From the cell containing the given text, extract its center point as (X, Y) coordinate. 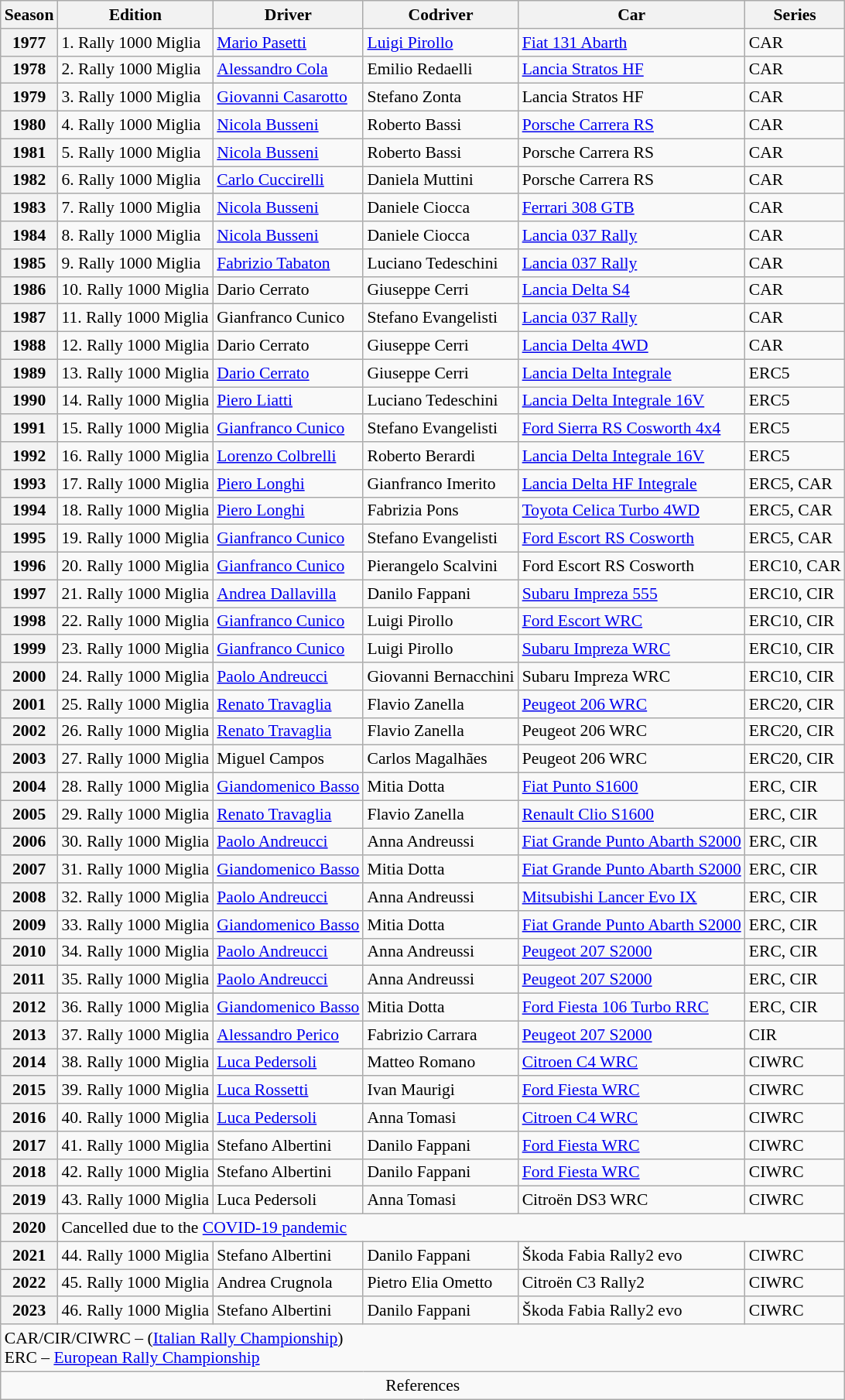
ERC10, CAR (795, 567)
Pietro Elia Ometto (440, 1283)
Gianfranco Imerito (440, 484)
Series (795, 15)
4. Rally 1000 Miglia (135, 125)
33. Rally 1000 Miglia (135, 925)
18. Rally 1000 Miglia (135, 511)
Mitsubishi Lancer Evo IX (631, 897)
2000 (29, 676)
1983 (29, 208)
2010 (29, 952)
1981 (29, 152)
Ferrari 308 GTB (631, 208)
25. Rally 1000 Miglia (135, 704)
2004 (29, 787)
45. Rally 1000 Miglia (135, 1283)
5. Rally 1000 Miglia (135, 152)
Fiat 131 Abarth (631, 43)
1985 (29, 263)
2003 (29, 759)
Carlos Magalhães (440, 759)
2017 (29, 1145)
19. Rally 1000 Miglia (135, 539)
Citroën DS3 WRC (631, 1200)
1989 (29, 373)
Lancia Delta Integrale (631, 373)
Lancia Delta S4 (631, 290)
Season (29, 15)
9. Rally 1000 Miglia (135, 263)
27. Rally 1000 Miglia (135, 759)
1988 (29, 346)
2013 (29, 1035)
1996 (29, 567)
Edition (135, 15)
1980 (29, 125)
10. Rally 1000 Miglia (135, 290)
Cancelled due to the COVID-19 pandemic (450, 1228)
Matteo Romano (440, 1063)
42. Rally 1000 Miglia (135, 1172)
35. Rally 1000 Miglia (135, 980)
Ford Escort WRC (631, 621)
29. Rally 1000 Miglia (135, 814)
46. Rally 1000 Miglia (135, 1311)
2012 (29, 1008)
1992 (29, 456)
24. Rally 1000 Miglia (135, 676)
2007 (29, 870)
Carlo Cuccirelli (288, 180)
Car (631, 15)
Toyota Celica Turbo 4WD (631, 511)
1984 (29, 235)
17. Rally 1000 Miglia (135, 484)
Ford Fiesta 106 Turbo RRC (631, 1008)
16. Rally 1000 Miglia (135, 456)
2011 (29, 980)
1977 (29, 43)
Fabrizio Tabaton (288, 263)
28. Rally 1000 Miglia (135, 787)
Alessandro Cola (288, 70)
Daniela Muttini (440, 180)
2008 (29, 897)
2002 (29, 731)
2005 (29, 814)
Codriver (440, 15)
Andrea Dallavilla (288, 594)
Luca Rossetti (288, 1090)
1991 (29, 429)
Miguel Campos (288, 759)
Ford Sierra RS Cosworth 4x4 (631, 429)
26. Rally 1000 Miglia (135, 731)
12. Rally 1000 Miglia (135, 346)
2. Rally 1000 Miglia (135, 70)
1999 (29, 649)
Giovanni Bernacchini (440, 676)
Piero Liatti (288, 401)
1979 (29, 98)
13. Rally 1000 Miglia (135, 373)
1978 (29, 70)
2019 (29, 1200)
CAR/CIR/CIWRC – (Italian Rally Championship) ERC – European Rally Championship (422, 1348)
1990 (29, 401)
Roberto Berardi (440, 456)
21. Rally 1000 Miglia (135, 594)
Lancia Delta 4WD (631, 346)
Fabrizio Carrara (440, 1035)
1986 (29, 290)
43. Rally 1000 Miglia (135, 1200)
34. Rally 1000 Miglia (135, 952)
2020 (29, 1228)
Citroën C3 Rally2 (631, 1283)
2022 (29, 1283)
2006 (29, 842)
2021 (29, 1255)
Lancia Delta HF Integrale (631, 484)
CIR (795, 1035)
39. Rally 1000 Miglia (135, 1090)
37. Rally 1000 Miglia (135, 1035)
1993 (29, 484)
38. Rally 1000 Miglia (135, 1063)
Giovanni Casarotto (288, 98)
14. Rally 1000 Miglia (135, 401)
31. Rally 1000 Miglia (135, 870)
Emilio Redaelli (440, 70)
Fabrizia Pons (440, 511)
1982 (29, 180)
22. Rally 1000 Miglia (135, 621)
2001 (29, 704)
1987 (29, 318)
Mario Pasetti (288, 43)
1. Rally 1000 Miglia (135, 43)
1997 (29, 594)
11. Rally 1000 Miglia (135, 318)
44. Rally 1000 Miglia (135, 1255)
References (422, 1385)
23. Rally 1000 Miglia (135, 649)
1995 (29, 539)
1994 (29, 511)
3. Rally 1000 Miglia (135, 98)
Fiat Punto S1600 (631, 787)
2023 (29, 1311)
Andrea Crugnola (288, 1283)
Driver (288, 15)
41. Rally 1000 Miglia (135, 1145)
Renault Clio S1600 (631, 814)
2016 (29, 1118)
Subaru Impreza 555 (631, 594)
36. Rally 1000 Miglia (135, 1008)
Alessandro Perico (288, 1035)
2018 (29, 1172)
2015 (29, 1090)
Stefano Zonta (440, 98)
2009 (29, 925)
8. Rally 1000 Miglia (135, 235)
7. Rally 1000 Miglia (135, 208)
Pierangelo Scalvini (440, 567)
1998 (29, 621)
30. Rally 1000 Miglia (135, 842)
40. Rally 1000 Miglia (135, 1118)
32. Rally 1000 Miglia (135, 897)
15. Rally 1000 Miglia (135, 429)
6. Rally 1000 Miglia (135, 180)
Lorenzo Colbrelli (288, 456)
2014 (29, 1063)
Ivan Maurigi (440, 1090)
20. Rally 1000 Miglia (135, 567)
